Search for the cell housing the specified text and yield its [X, Y] center coordinate. 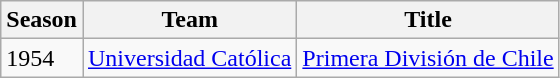
Team [189, 20]
Season [42, 20]
1954 [42, 58]
Primera División de Chile [428, 58]
Title [428, 20]
Universidad Católica [189, 58]
